Detect which cell encompasses the target text, then output its [x, y] center coordinate. 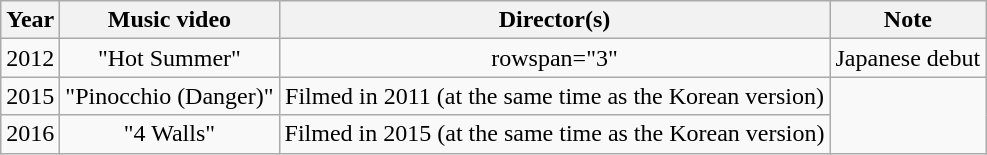
Note [908, 20]
2012 [30, 58]
Japanese debut [908, 58]
"Hot Summer" [170, 58]
rowspan="3" [554, 58]
"Pinocchio (Danger)" [170, 96]
Year [30, 20]
Filmed in 2011 (at the same time as the Korean version) [554, 96]
"4 Walls" [170, 134]
2016 [30, 134]
2015 [30, 96]
Director(s) [554, 20]
Music video [170, 20]
Filmed in 2015 (at the same time as the Korean version) [554, 134]
